Output the [X, Y] coordinate of the center of the cell containing the given text.  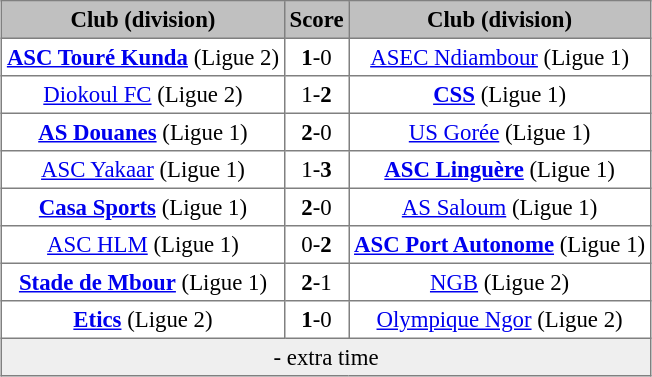
1-2 [316, 95]
NGB (Ligue 2) [500, 282]
Etics (Ligue 2) [144, 320]
1-3 [316, 170]
ASC Linguère (Ligue 1) [500, 170]
Diokoul FC (Ligue 2) [144, 95]
Stade de Mbour (Ligue 1) [144, 282]
CSS (Ligue 1) [500, 95]
ASC Port Autonome (Ligue 1) [500, 245]
ASEC Ndiambour (Ligue 1) [500, 57]
ASC Yakaar (Ligue 1) [144, 170]
ASC Touré Kunda (Ligue 2) [144, 57]
2-1 [316, 282]
AS Douanes (Ligue 1) [144, 132]
ASC HLM (Ligue 1) [144, 245]
US Gorée (Ligue 1) [500, 132]
Olympique Ngor (Ligue 2) [500, 320]
AS Saloum (Ligue 1) [500, 207]
0-2 [316, 245]
Score [316, 20]
Casa Sports (Ligue 1) [144, 207]
- extra time [326, 357]
